Determine the [X, Y] coordinate at the center of the cell enclosing the given text.  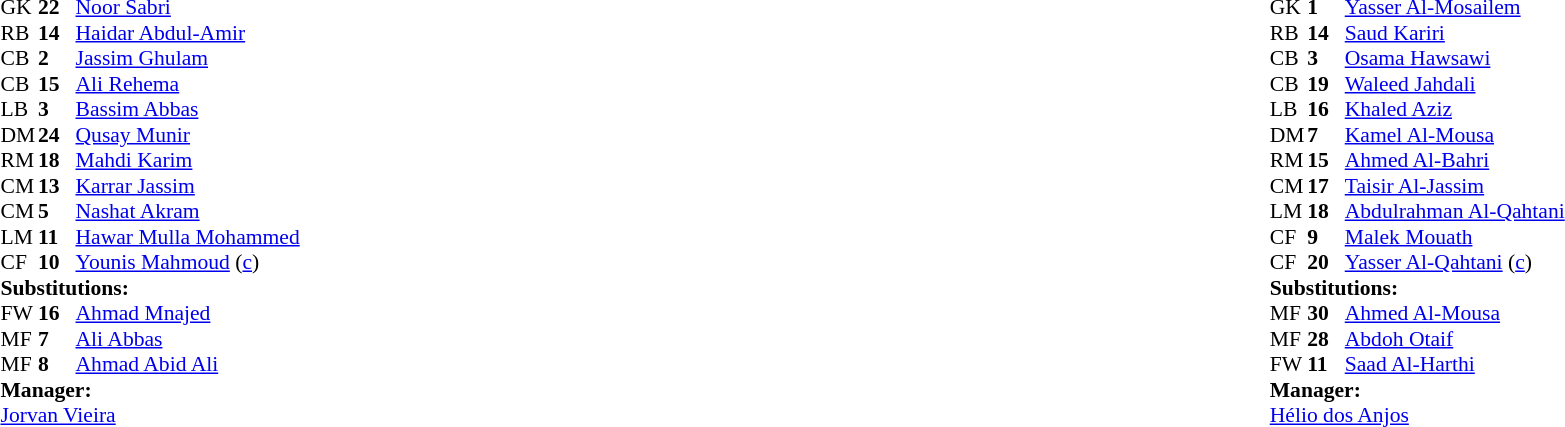
Mahdi Karim [188, 161]
Younis Mahmoud (c) [188, 263]
Saud Kariri [1455, 33]
Taisir Al-Jassim [1455, 186]
20 [1326, 263]
Ahmed Al-Mousa [1455, 313]
Bassim Abbas [188, 109]
Kamel Al-Mousa [1455, 135]
Malek Mouath [1455, 237]
Nashat Akram [188, 211]
Saad Al-Harthi [1455, 365]
5 [57, 211]
9 [1326, 237]
Ahmad Mnajed [188, 313]
17 [1326, 186]
Ahmed Al-Bahri [1455, 161]
Ahmad Abid Ali [188, 365]
10 [57, 263]
Abdulrahman Al-Qahtani [1455, 211]
8 [57, 365]
Waleed Jahdali [1455, 84]
30 [1326, 313]
Ali Abbas [188, 339]
Khaled Aziz [1455, 109]
28 [1326, 339]
Yasser Al-Qahtani (c) [1455, 263]
Jassim Ghulam [188, 59]
19 [1326, 84]
Hawar Mulla Mohammed [188, 237]
Abdoh Otaif [1455, 339]
Osama Hawsawi [1455, 59]
Karrar Jassim [188, 186]
2 [57, 59]
Haidar Abdul-Amir [188, 33]
24 [57, 135]
Qusay Munir [188, 135]
13 [57, 186]
Ali Rehema [188, 84]
